Detect which cell encompasses the target text, then output its (x, y) center coordinate. 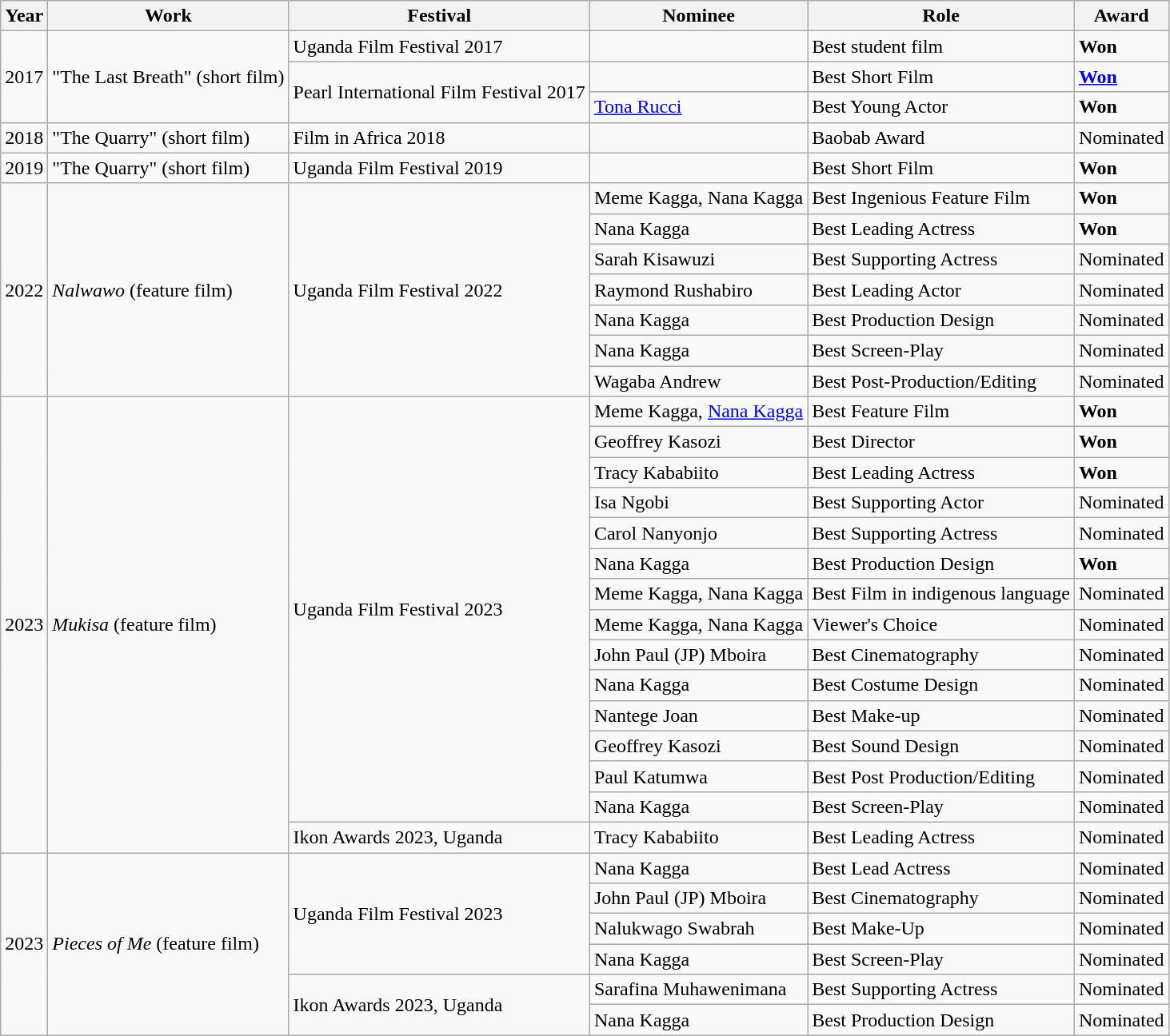
Carol Nanyonjo (698, 533)
Best Leading Actor (941, 289)
Nalwawo (feature film) (168, 289)
Best Ingenious Feature Film (941, 198)
Sarafina Muhawenimana (698, 990)
Best Supporting Actor (941, 503)
Uganda Film Festival 2022 (439, 289)
Paul Katumwa (698, 776)
Best Make-Up (941, 929)
Best Costume Design (941, 685)
Best Make-up (941, 715)
Best Director (941, 442)
Raymond Rushabiro (698, 289)
Viewer's Choice (941, 624)
Tona Rucci (698, 107)
Best Film in indigenous language (941, 594)
2022 (24, 289)
2018 (24, 137)
2017 (24, 77)
Best student film (941, 46)
2019 (24, 168)
"The Last Breath" (short film) (168, 77)
Mukisa (feature film) (168, 625)
Pearl International Film Festival 2017 (439, 92)
Film in Africa 2018 (439, 137)
Best Feature Film (941, 412)
Role (941, 16)
Uganda Film Festival 2017 (439, 46)
Nominee (698, 16)
Baobab Award (941, 137)
Festival (439, 16)
Year (24, 16)
Best Young Actor (941, 107)
Wagaba Andrew (698, 381)
Best Sound Design (941, 746)
Isa Ngobi (698, 503)
Award (1121, 16)
Nalukwago Swabrah (698, 929)
Work (168, 16)
Best Lead Actress (941, 867)
Sarah Kisawuzi (698, 259)
Uganda Film Festival 2019 (439, 168)
Pieces of Me (feature film) (168, 943)
Nantege Joan (698, 715)
Best Post-Production/Editing (941, 381)
Best Post Production/Editing (941, 776)
